Scan for the cell matching the given text and deliver its (X, Y) coordinate at center. 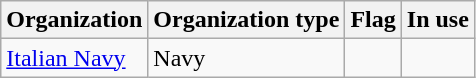
Organization type (246, 20)
Organization (74, 20)
Italian Navy (74, 58)
Flag (373, 20)
Navy (246, 58)
In use (438, 20)
